Provide the (x, y) coordinate of the cell's center where the given text is located.  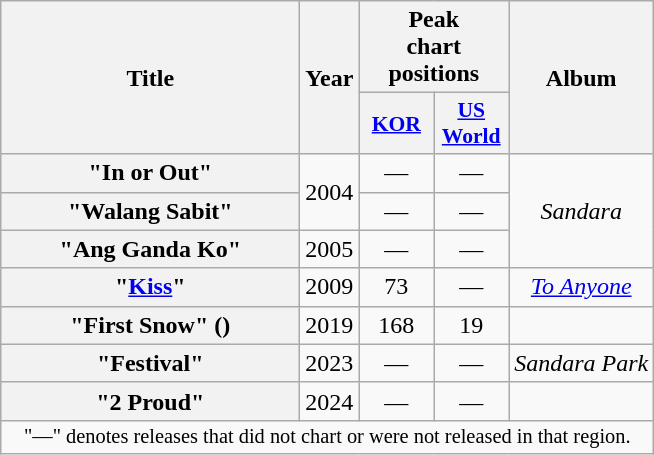
To Anyone (582, 287)
Peakchartpositions (434, 47)
2005 (330, 249)
"2 Proud" (150, 401)
"Kiss" (150, 287)
2024 (330, 401)
2019 (330, 325)
2023 (330, 363)
"Walang Sabit" (150, 211)
Year (330, 78)
2009 (330, 287)
Title (150, 78)
73 (396, 287)
Sandara (582, 211)
"Festival" (150, 363)
168 (396, 325)
KOR (396, 124)
US World (472, 124)
Sandara Park (582, 363)
"—" denotes releases that did not chart or were not released in that region. (328, 437)
"First Snow" () (150, 325)
Album (582, 78)
"In or Out" (150, 173)
19 (472, 325)
2004 (330, 192)
"Ang Ganda Ko" (150, 249)
